Identify which cell holds the provided text, then report its [x, y] central coordinate. 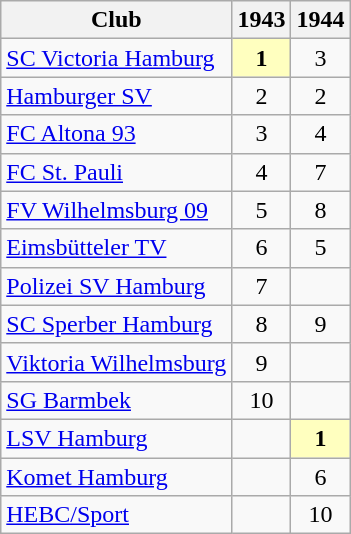
SG Barmbek [116, 400]
LSV Hamburg [116, 438]
SC Sperber Hamburg [116, 324]
Club [116, 20]
Eimsbütteler TV [116, 248]
SC Victoria Hamburg [116, 58]
1944 [320, 20]
FC Altona 93 [116, 134]
HEBC/Sport [116, 515]
FC St. Pauli [116, 172]
FV Wilhelmsburg 09 [116, 210]
1943 [262, 20]
Viktoria Wilhelmsburg [116, 362]
Polizei SV Hamburg [116, 286]
Hamburger SV [116, 96]
Komet Hamburg [116, 477]
